Detect which cell encompasses the target text, then output its [x, y] center coordinate. 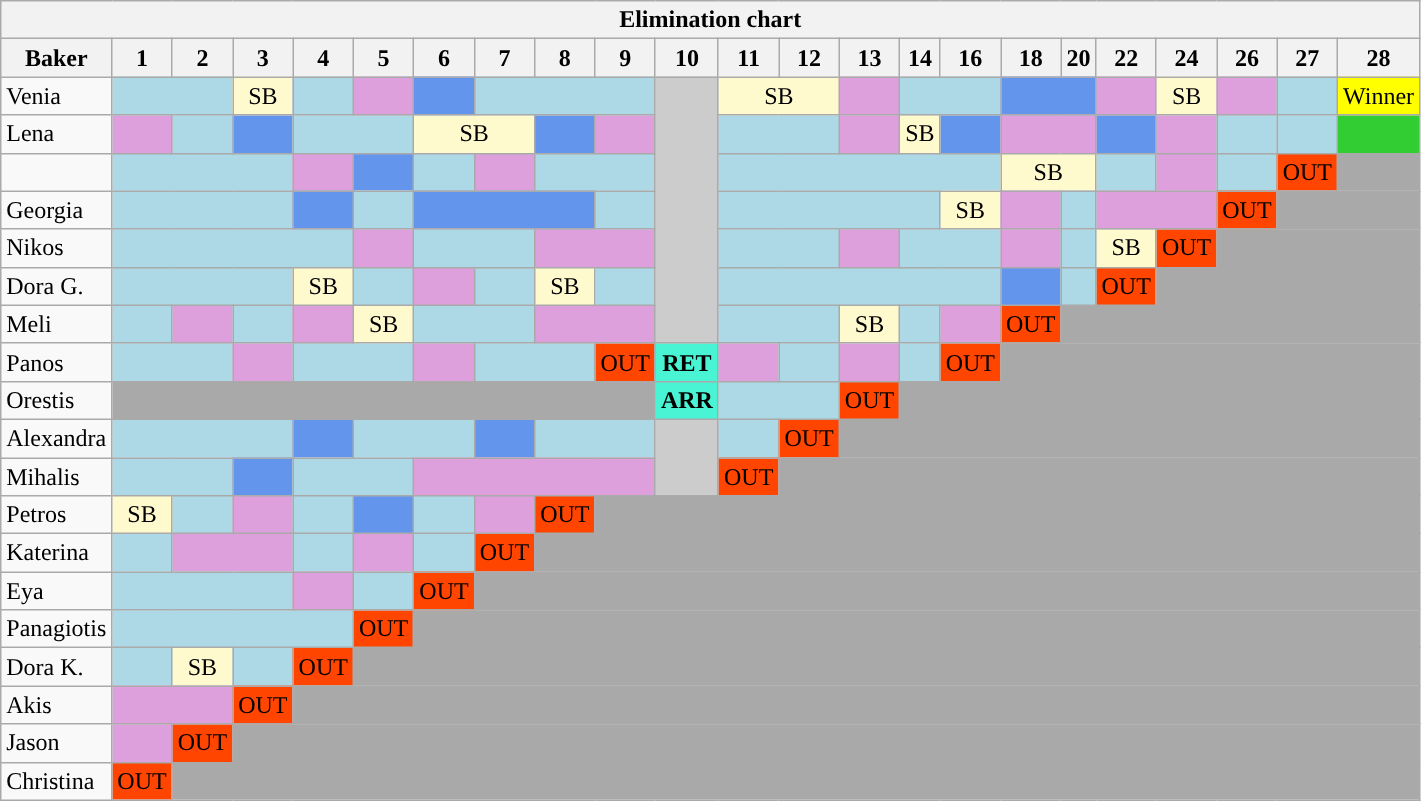
Katerina [56, 553]
12 [809, 58]
Eya [56, 591]
Alexandra [56, 438]
13 [869, 58]
27 [1307, 58]
6 [444, 58]
ARR [686, 400]
Akis [56, 705]
Christina [56, 781]
Meli [56, 324]
Dora K. [56, 667]
11 [748, 58]
Winner [1379, 96]
Panos [56, 362]
Panagiotis [56, 629]
26 [1247, 58]
Venia [56, 96]
3 [263, 58]
Lena [56, 134]
24 [1186, 58]
Elimination chart [710, 20]
2 [202, 58]
7 [504, 58]
1 [142, 58]
20 [1078, 58]
Nikos [56, 248]
Orestis [56, 400]
9 [625, 58]
10 [686, 58]
Georgia [56, 210]
Mihalis [56, 477]
14 [920, 58]
Baker [56, 58]
RET [686, 362]
28 [1379, 58]
Dora G. [56, 286]
5 [383, 58]
4 [323, 58]
18 [1030, 58]
16 [970, 58]
22 [1126, 58]
Jason [56, 743]
Petros [56, 515]
8 [565, 58]
